Extract the [X, Y] coordinate from the center of the cell holding the provided text.  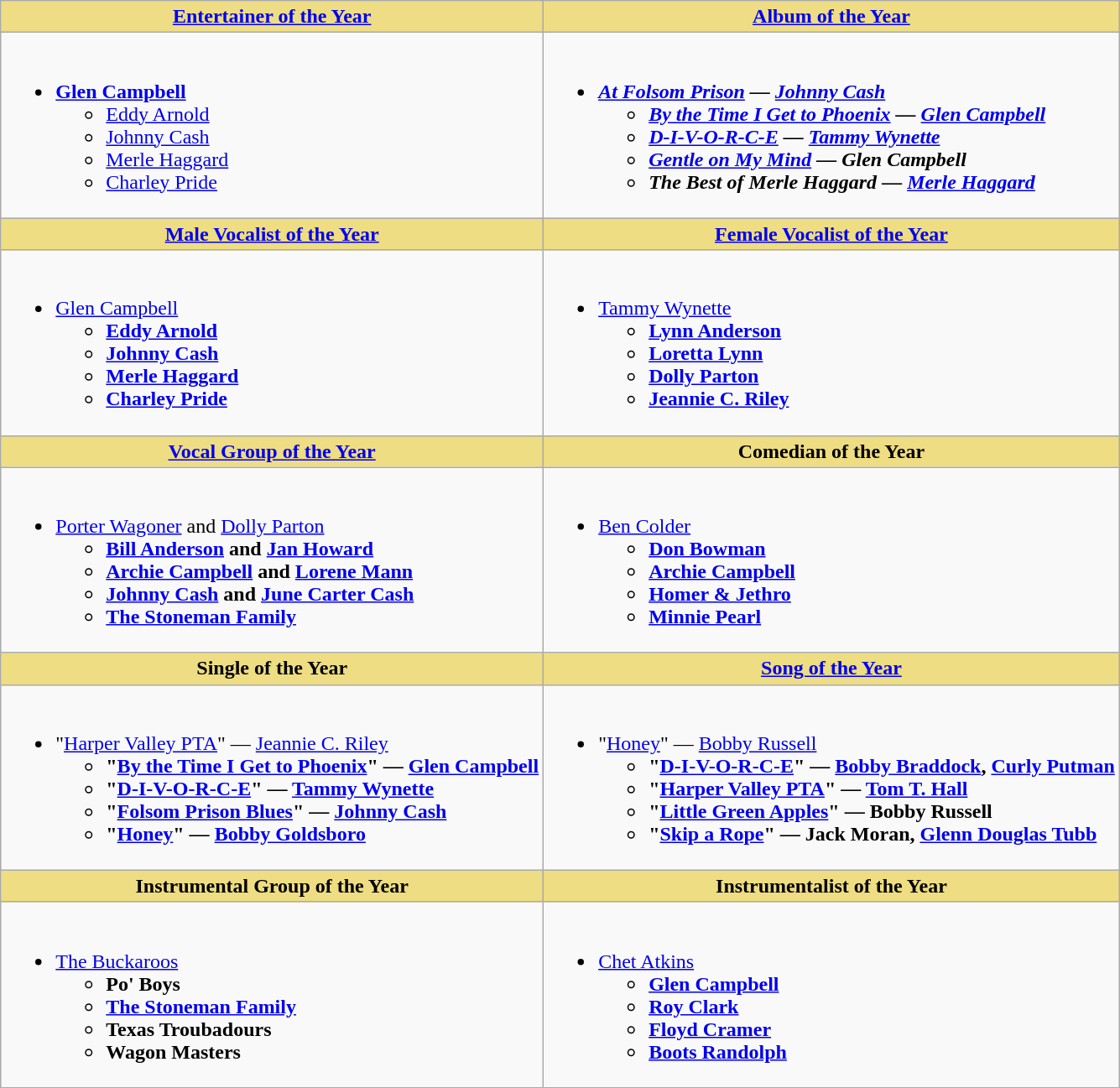
Song of the Year [832, 669]
Male Vocalist of the Year [272, 234]
Chet AtkinsGlen CampbellRoy ClarkFloyd CramerBoots Randolph [832, 995]
Album of the Year [832, 17]
Instrumental Group of the Year [272, 886]
Vocal Group of the Year [272, 451]
Instrumentalist of the Year [832, 886]
Single of the Year [272, 669]
Ben ColderDon BowmanArchie CampbellHomer & JethroMinnie Pearl [832, 560]
Tammy WynetteLynn AndersonLoretta LynnDolly PartonJeannie C. Riley [832, 342]
The BuckaroosPo' BoysThe Stoneman FamilyTexas TroubadoursWagon Masters [272, 995]
Entertainer of the Year [272, 17]
Comedian of the Year [832, 451]
Porter Wagoner and Dolly PartonBill Anderson and Jan HowardArchie Campbell and Lorene MannJohnny Cash and June Carter CashThe Stoneman Family [272, 560]
Female Vocalist of the Year [832, 234]
